Identify which cell holds the provided text, then report its [X, Y] central coordinate. 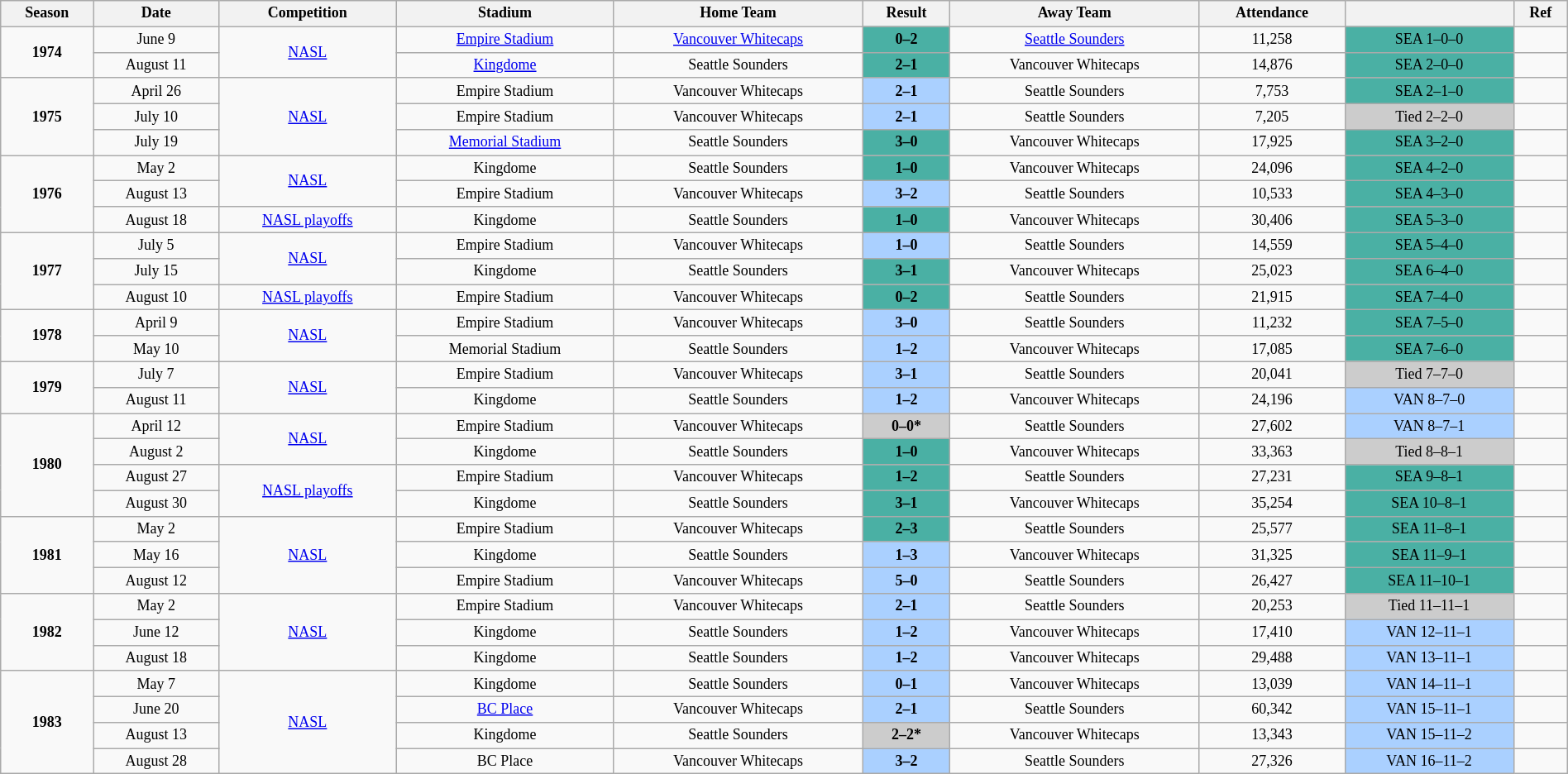
July 5 [155, 245]
24,196 [1272, 400]
13,039 [1272, 683]
17,085 [1272, 349]
SEA 6–4–0 [1429, 271]
Tied 11–11–1 [1429, 607]
VAN 12–11–1 [1429, 632]
26,427 [1272, 580]
SEA 2–1–0 [1429, 91]
21,915 [1272, 298]
SEA 11–8–1 [1429, 529]
SEA 7–6–0 [1429, 349]
Away Team [1074, 13]
SEA 4–2–0 [1429, 169]
VAN 15–11–1 [1429, 709]
SEA 11–9–1 [1429, 554]
1980 [47, 465]
1–3 [906, 554]
11,258 [1272, 40]
60,342 [1272, 709]
27,231 [1272, 478]
2–2* [906, 736]
Tied 2–2–0 [1429, 116]
SEA 9–8–1 [1429, 478]
SEA 3–2–0 [1429, 142]
0–1 [906, 683]
June 20 [155, 709]
Stadium [504, 13]
29,488 [1272, 658]
June 12 [155, 632]
July 10 [155, 116]
1977 [47, 271]
35,254 [1272, 503]
May 16 [155, 554]
VAN 13–11–1 [1429, 658]
10,533 [1272, 193]
April 26 [155, 91]
August 28 [155, 761]
7,753 [1272, 91]
VAN 15–11–2 [1429, 736]
1978 [47, 336]
1974 [47, 52]
August 2 [155, 451]
13,343 [1272, 736]
August 27 [155, 478]
5–0 [906, 580]
27,326 [1272, 761]
20,253 [1272, 607]
25,023 [1272, 271]
27,602 [1272, 427]
July 7 [155, 374]
0–0* [906, 427]
1983 [47, 723]
20,041 [1272, 374]
SEA 7–5–0 [1429, 322]
April 9 [155, 322]
VAN 14–11–1 [1429, 683]
SEA 7–4–0 [1429, 298]
SEA 2–0–0 [1429, 64]
17,410 [1272, 632]
SEA 4–3–0 [1429, 193]
SEA 11–10–1 [1429, 580]
25,577 [1272, 529]
14,559 [1272, 245]
2–3 [906, 529]
April 12 [155, 427]
1981 [47, 555]
August 10 [155, 298]
11,232 [1272, 322]
1979 [47, 387]
SEA 10–8–1 [1429, 503]
Date [155, 13]
Home Team [739, 13]
June 9 [155, 40]
July 19 [155, 142]
SEA 5–4–0 [1429, 245]
30,406 [1272, 220]
July 15 [155, 271]
24,096 [1272, 169]
Season [47, 13]
33,363 [1272, 451]
VAN 8–7–0 [1429, 400]
14,876 [1272, 64]
1975 [47, 117]
Attendance [1272, 13]
31,325 [1272, 554]
August 30 [155, 503]
Tied 8–8–1 [1429, 451]
August 12 [155, 580]
Result [906, 13]
May 10 [155, 349]
1976 [47, 194]
1982 [47, 633]
Competition [308, 13]
SEA 1–0–0 [1429, 40]
7,205 [1272, 116]
VAN 8–7–1 [1429, 427]
VAN 16–11–2 [1429, 761]
17,925 [1272, 142]
Ref [1540, 13]
SEA 5–3–0 [1429, 220]
Tied 7–7–0 [1429, 374]
May 7 [155, 683]
